Extract the [x, y] coordinate from the center of the cell holding the provided text.  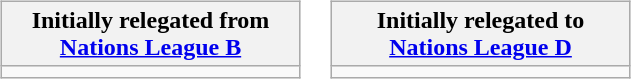
Initially relegated fromNations League B [150, 34]
Initially relegated toNations League D [480, 34]
